From the cell containing the given text, extract its center point as [X, Y] coordinate. 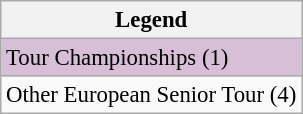
Tour Championships (1) [152, 58]
Other European Senior Tour (4) [152, 95]
Legend [152, 20]
